Capture the cell that displays the provided text and extract its [x, y] central coordinate. 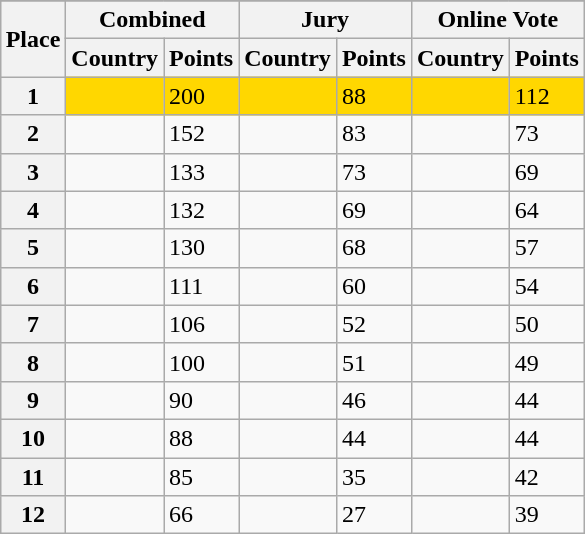
Place [33, 39]
60 [374, 286]
106 [202, 324]
64 [546, 210]
9 [33, 400]
10 [33, 438]
2 [33, 134]
54 [546, 286]
130 [202, 248]
90 [202, 400]
83 [374, 134]
152 [202, 134]
133 [202, 172]
Combined [152, 20]
35 [374, 477]
6 [33, 286]
49 [546, 362]
100 [202, 362]
3 [33, 172]
Online Vote [498, 20]
46 [374, 400]
57 [546, 248]
200 [202, 96]
8 [33, 362]
1 [33, 96]
39 [546, 515]
51 [374, 362]
85 [202, 477]
66 [202, 515]
68 [374, 248]
11 [33, 477]
52 [374, 324]
42 [546, 477]
4 [33, 210]
112 [546, 96]
111 [202, 286]
Jury [326, 20]
12 [33, 515]
50 [546, 324]
5 [33, 248]
132 [202, 210]
27 [374, 515]
7 [33, 324]
